Identify which cell holds the provided text, then report its (x, y) central coordinate. 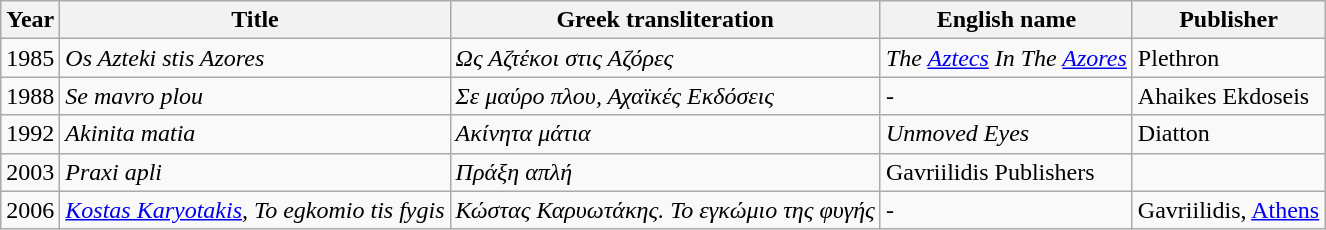
Title (255, 20)
1992 (30, 134)
Ακίνητα μάτια (665, 134)
Ως Αζτέκοι στις Αζόρες (665, 58)
2006 (30, 210)
Ahaikes Ekdoseis (1228, 96)
Akinita matia (255, 134)
Gavriilidis Publishers (1006, 172)
Publisher (1228, 20)
The Aztecs In The Azores (1006, 58)
English name (1006, 20)
Plethron (1228, 58)
1988 (30, 96)
Year (30, 20)
Πράξη απλή (665, 172)
Diatton (1228, 134)
Σε μαύρο πλου, Αχαϊκές Εκδόσεις (665, 96)
Unmoved Eyes (1006, 134)
2003 (30, 172)
Se mavro plou (255, 96)
1985 (30, 58)
Κώστας Καρυωτάκης. Το εγκώμιο της φυγής (665, 210)
Os Azteki stis Azores (255, 58)
Greek transliteration (665, 20)
Kostas Karyotakis, To egkomio tis fygis (255, 210)
Praxi apli (255, 172)
Gavriilidis, Athens (1228, 210)
